Scan for the cell matching the given text and deliver its (X, Y) coordinate at center. 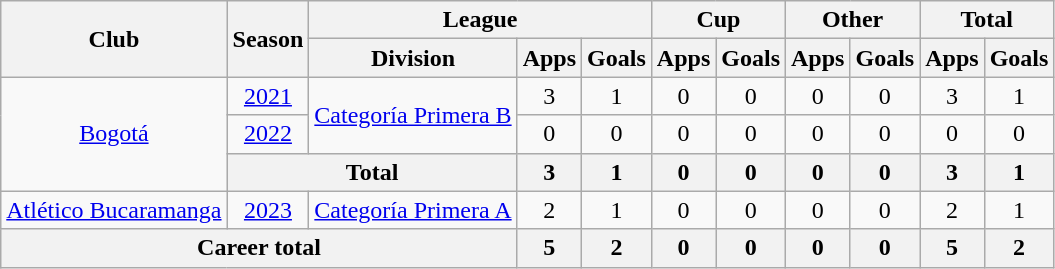
Categoría Primera A (413, 210)
Bogotá (114, 134)
Categoría Primera B (413, 115)
Season (268, 39)
Cup (718, 20)
Division (413, 58)
Career total (259, 248)
Atlético Bucaramanga (114, 210)
2022 (268, 134)
Other (853, 20)
League (480, 20)
Club (114, 39)
2021 (268, 96)
2023 (268, 210)
